Pinpoint the cell where the given text exists, returning its [X, Y] midpoint coordinate. 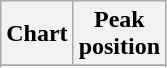
Peakposition [119, 34]
Chart [37, 34]
